Return [x, y] of the center of cell containing provided text 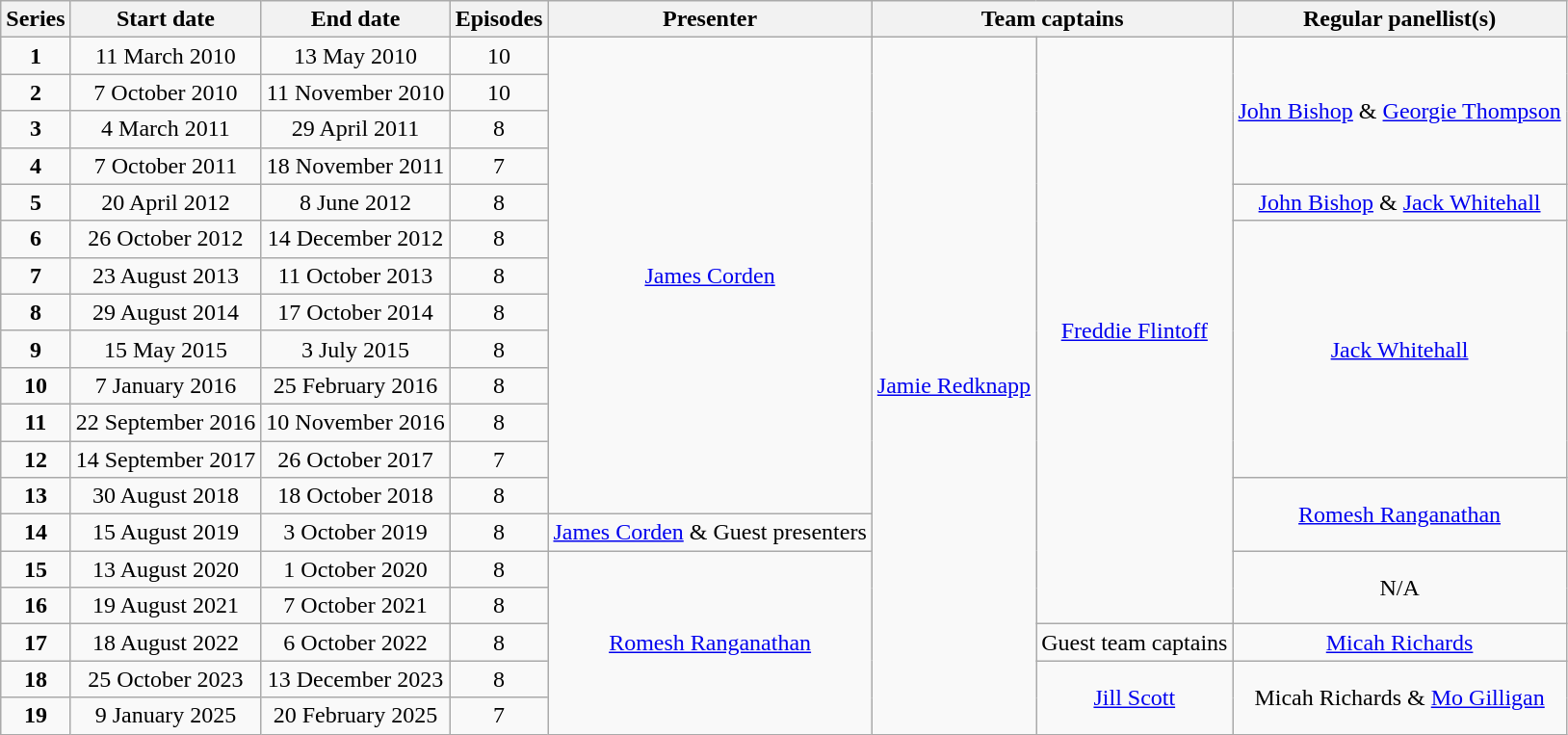
30 August 2018 [166, 496]
Micah Richards [1399, 643]
22 September 2016 [166, 422]
14 December 2012 [355, 239]
17 October 2014 [355, 312]
15 August 2019 [166, 533]
Freddie Flintoff [1135, 331]
14 September 2017 [166, 459]
14 [36, 533]
Team captains [1052, 19]
Presenter [710, 19]
15 May 2015 [166, 349]
11 October 2013 [355, 276]
18 November 2011 [355, 166]
Jill Scott [1135, 697]
11 November 2010 [355, 92]
9 [36, 349]
John Bishop & Jack Whitehall [1399, 202]
13 December 2023 [355, 679]
James Corden & Guest presenters [710, 533]
1 [36, 56]
25 February 2016 [355, 385]
6 October 2022 [355, 643]
26 October 2012 [166, 239]
23 August 2013 [166, 276]
7 January 2016 [166, 385]
N/A [1399, 588]
7 October 2010 [166, 92]
3 July 2015 [355, 349]
James Corden [710, 276]
18 August 2022 [166, 643]
3 October 2019 [355, 533]
19 August 2021 [166, 606]
18 October 2018 [355, 496]
15 [36, 569]
2 [36, 92]
20 February 2025 [355, 716]
Regular panellist(s) [1399, 19]
19 [36, 716]
Series [36, 19]
10 November 2016 [355, 422]
16 [36, 606]
9 January 2025 [166, 716]
17 [36, 643]
John Bishop & Georgie Thompson [1399, 111]
13 May 2010 [355, 56]
3 [36, 129]
Micah Richards & Mo Gilligan [1399, 697]
Jack Whitehall [1399, 349]
26 October 2017 [355, 459]
20 April 2012 [166, 202]
25 October 2023 [166, 679]
13 August 2020 [166, 569]
29 April 2011 [355, 129]
11 March 2010 [166, 56]
13 [36, 496]
12 [36, 459]
8 June 2012 [355, 202]
1 October 2020 [355, 569]
4 [36, 166]
6 [36, 239]
Jamie Redknapp [954, 385]
11 [36, 422]
End date [355, 19]
Start date [166, 19]
18 [36, 679]
29 August 2014 [166, 312]
Guest team captains [1135, 643]
5 [36, 202]
Episodes [499, 19]
7 October 2011 [166, 166]
4 March 2011 [166, 129]
7 October 2021 [355, 606]
